Provide the (X, Y) coordinate of the cell's center where the given text is located.  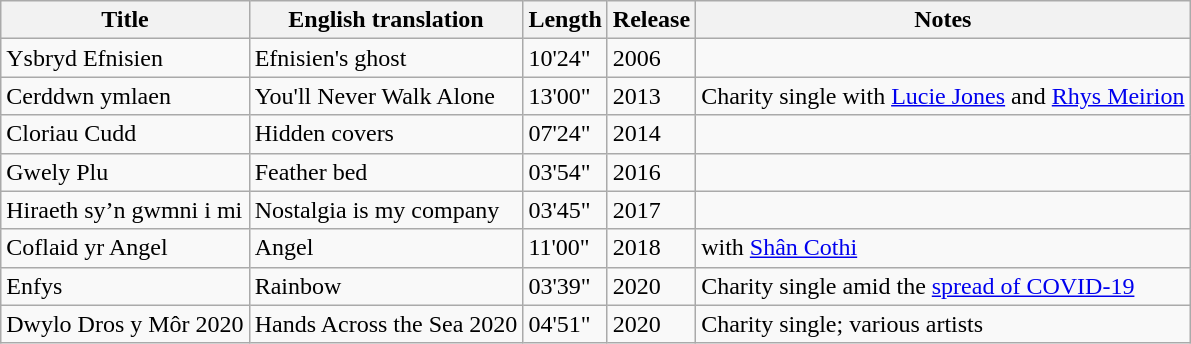
2014 (651, 134)
Charity single; various artists (943, 324)
07'24" (565, 134)
11'00" (565, 248)
Ysbryd Efnisien (125, 58)
2016 (651, 172)
2018 (651, 248)
Efnisien's ghost (386, 58)
Title (125, 20)
Cerddwn ymlaen (125, 96)
Feather bed (386, 172)
Length (565, 20)
Cloriau Cudd (125, 134)
Rainbow (386, 286)
04'51" (565, 324)
03'39" (565, 286)
Nostalgia is my company (386, 210)
Angel (386, 248)
Charity single with Lucie Jones and Rhys Meirion (943, 96)
10'24" (565, 58)
with Shân Cothi (943, 248)
Dwylo Dros y Môr 2020 (125, 324)
Hidden covers (386, 134)
Gwely Plu (125, 172)
2017 (651, 210)
Hands Across the Sea 2020 (386, 324)
2006 (651, 58)
Charity single amid the spread of COVID-19 (943, 286)
13'00" (565, 96)
Enfys (125, 286)
English translation (386, 20)
Release (651, 20)
03'54" (565, 172)
Hiraeth sy’n gwmni i mi (125, 210)
Notes (943, 20)
2013 (651, 96)
03'45" (565, 210)
You'll Never Walk Alone (386, 96)
Coflaid yr Angel (125, 248)
